Capture the cell that displays the provided text and extract its [X, Y] central coordinate. 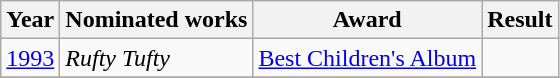
Year [30, 20]
Best Children's Album [368, 58]
Nominated works [156, 20]
Result [520, 20]
Award [368, 20]
1993 [30, 58]
Rufty Tufty [156, 58]
